Find where the given text appears and provide that cell's center as [x, y] coordinate. 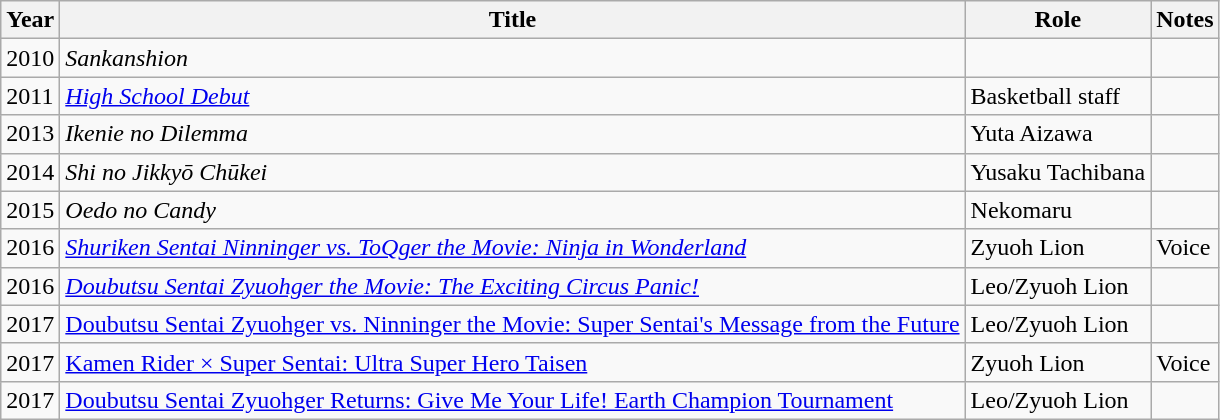
2011 [30, 96]
2014 [30, 172]
Oedo no Candy [512, 210]
Shuriken Sentai Ninninger vs. ToQger the Movie: Ninja in Wonderland [512, 248]
Doubutsu Sentai Zyuohger vs. Ninninger the Movie: Super Sentai's Message from the Future [512, 324]
Kamen Rider × Super Sentai: Ultra Super Hero Taisen [512, 362]
Title [512, 20]
High School Debut [512, 96]
2015 [30, 210]
2010 [30, 58]
Sankanshion [512, 58]
Notes [1185, 20]
Yuta Aizawa [1058, 134]
Nekomaru [1058, 210]
Basketball staff [1058, 96]
Doubutsu Sentai Zyuohger Returns: Give Me Your Life! Earth Champion Tournament [512, 400]
Ikenie no Dilemma [512, 134]
Role [1058, 20]
Year [30, 20]
Doubutsu Sentai Zyuohger the Movie: The Exciting Circus Panic! [512, 286]
Shi no Jikkyō Chūkei [512, 172]
2013 [30, 134]
Yusaku Tachibana [1058, 172]
